Provide the [X, Y] coordinate of the cell's center where the given text is located.  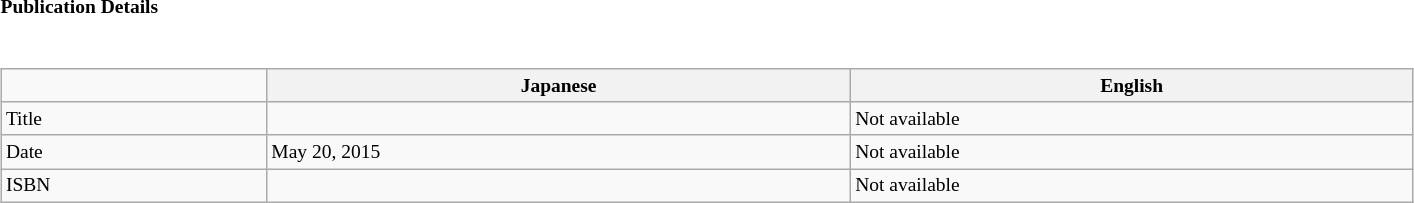
Title [134, 118]
Date [134, 152]
ISBN [134, 186]
Japanese [559, 86]
English [1132, 86]
May 20, 2015 [559, 152]
